Identify which cell holds the provided text, then report its [x, y] central coordinate. 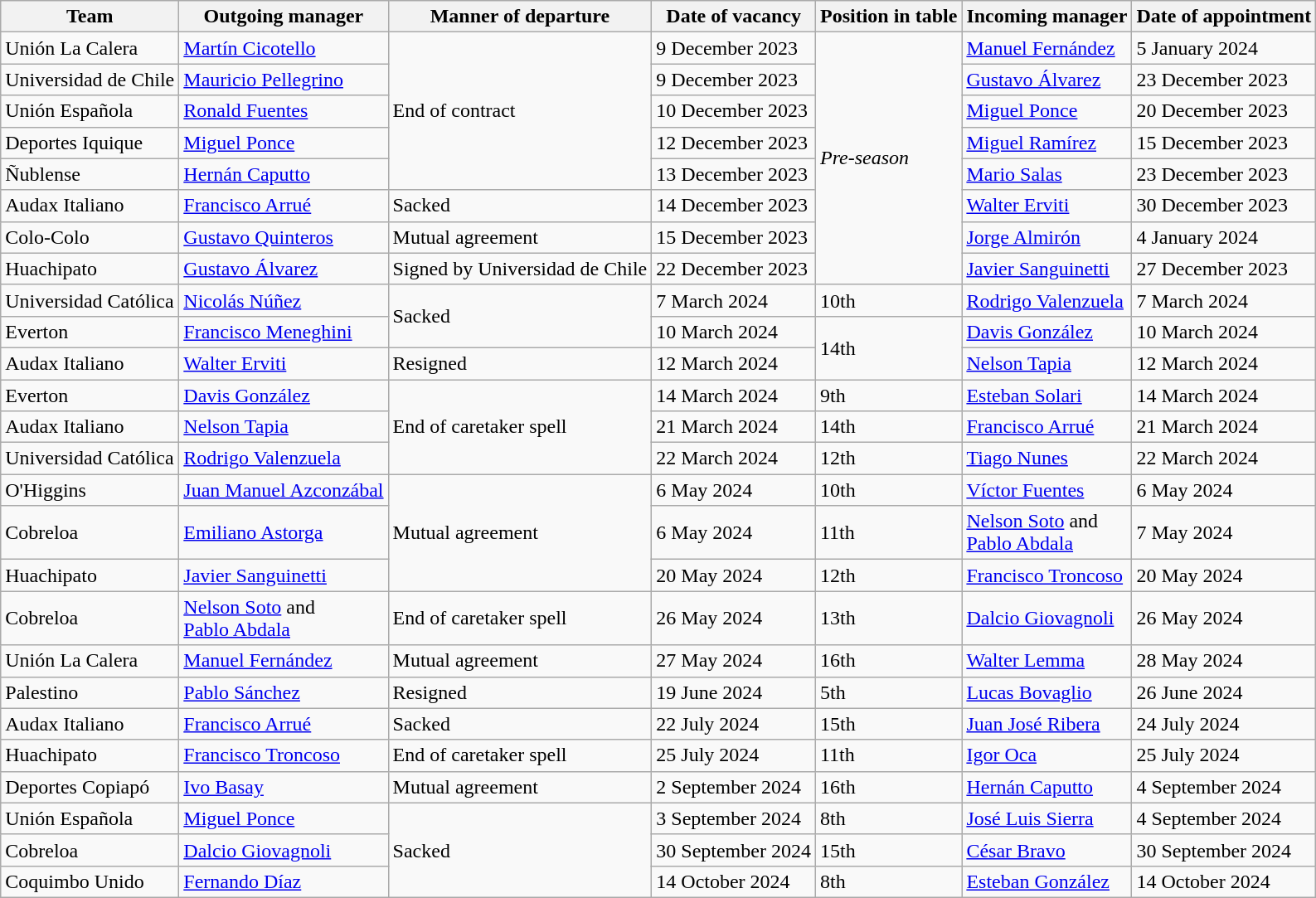
Walter Lemma [1046, 661]
Martín Cicotello [284, 48]
Mario Salas [1046, 174]
Deportes Iquique [90, 143]
Colo-Colo [90, 237]
5th [888, 692]
Emiliano Astorga [284, 532]
Tiago Nunes [1046, 459]
Ronald Fuentes [284, 111]
27 December 2023 [1224, 269]
Outgoing manager [284, 17]
19 June 2024 [734, 692]
Esteban Solari [1046, 396]
Palestino [90, 692]
Signed by Universidad de Chile [520, 269]
Ivo Basay [284, 787]
Nicolás Núñez [284, 300]
28 May 2024 [1224, 661]
Miguel Ramírez [1046, 143]
20 December 2023 [1224, 111]
Team [90, 17]
14 December 2023 [734, 206]
3 September 2024 [734, 818]
7 May 2024 [1224, 532]
Deportes Copiapó [90, 787]
Manner of departure [520, 17]
Lucas Bovaglio [1046, 692]
22 July 2024 [734, 724]
Gustavo Quinteros [284, 237]
End of contract [520, 111]
Igor Oca [1046, 755]
4 January 2024 [1224, 237]
27 May 2024 [734, 661]
Jorge Almirón [1046, 237]
Date of appointment [1224, 17]
Date of vacancy [734, 17]
12 December 2023 [734, 143]
Pablo Sánchez [284, 692]
22 December 2023 [734, 269]
Universidad de Chile [90, 80]
O'Higgins [90, 490]
Incoming manager [1046, 17]
Esteban González [1046, 881]
24 July 2024 [1224, 724]
Juan Manuel Azconzábal [284, 490]
Mauricio Pellegrino [284, 80]
Fernando Díaz [284, 881]
José Luis Sierra [1046, 818]
2 September 2024 [734, 787]
Ñublense [90, 174]
13 December 2023 [734, 174]
9th [888, 396]
Pre-season [888, 158]
30 December 2023 [1224, 206]
César Bravo [1046, 850]
26 June 2024 [1224, 692]
13th [888, 619]
Coquimbo Unido [90, 881]
Víctor Fuentes [1046, 490]
Francisco Meneghini [284, 332]
5 January 2024 [1224, 48]
Position in table [888, 17]
Juan José Ribera [1046, 724]
10 December 2023 [734, 111]
